Identify which cell holds the provided text, then report its [x, y] central coordinate. 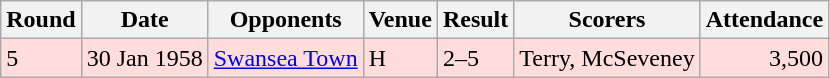
Attendance [764, 20]
5 [41, 58]
Swansea Town [286, 58]
Result [475, 20]
H [400, 58]
Venue [400, 20]
Round [41, 20]
Terry, McSeveney [607, 58]
2–5 [475, 58]
30 Jan 1958 [144, 58]
3,500 [764, 58]
Scorers [607, 20]
Date [144, 20]
Opponents [286, 20]
